Extract the (x, y) coordinate from the center of the cell holding the provided text.  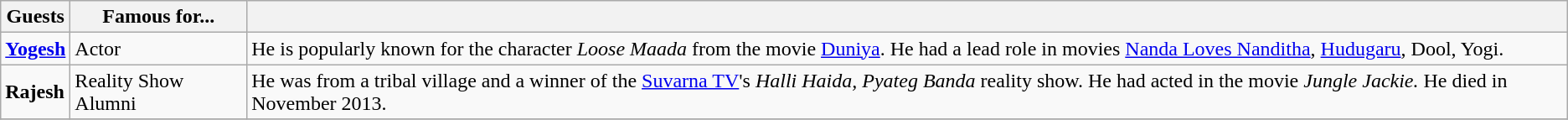
Rajesh (35, 92)
Guests (35, 17)
Famous for... (159, 17)
Reality Show Alumni (159, 92)
He is popularly known for the character Loose Maada from the movie Duniya. He had a lead role in movies Nanda Loves Nanditha, Hudugaru, Dool, Yogi. (908, 49)
Actor (159, 49)
Yogesh (35, 49)
